Output the (X, Y) coordinate of the center of the cell containing the given text.  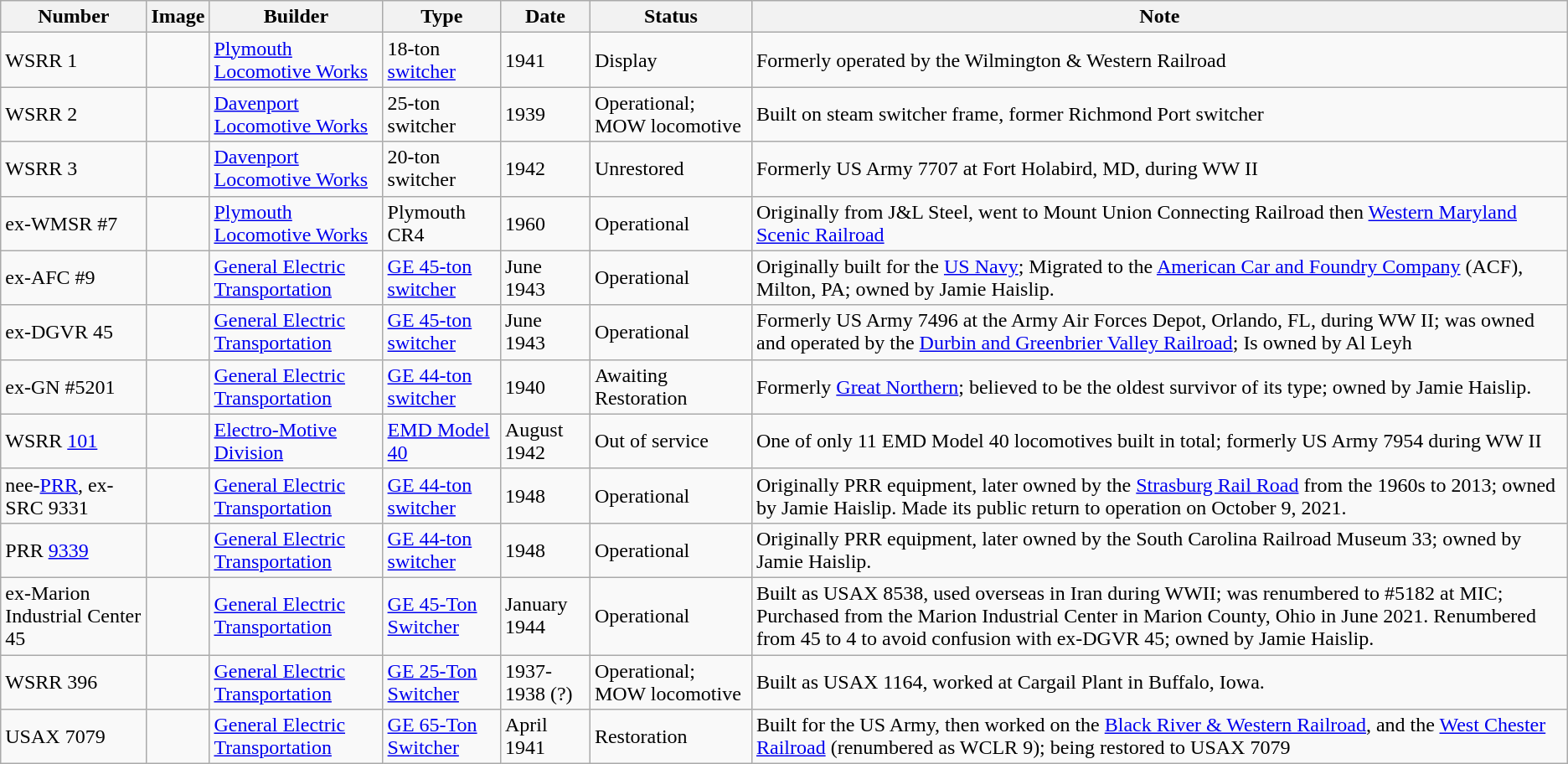
Number (74, 17)
Note (1159, 17)
1937-1938 (?) (544, 682)
WSRR 3 (74, 169)
Out of service (670, 441)
USAX 7079 (74, 737)
Display (670, 60)
1942 (544, 169)
Electro-Motive Division (297, 441)
Originally from J&L Steel, went to Mount Union Connecting Railroad then Western Maryland Scenic Railroad (1159, 223)
Image (178, 17)
Builder (297, 17)
Status (670, 17)
Formerly US Army 7707 at Fort Holabird, MD, during WW II (1159, 169)
Built as USAX 1164, worked at Cargail Plant in Buffalo, Iowa. (1159, 682)
GE 25-Ton Switcher (441, 682)
ex-DGVR 45 (74, 332)
August 1942 (544, 441)
WSRR 1 (74, 60)
Originally PRR equipment, later owned by the South Carolina Railroad Museum 33; owned by Jamie Haislip. (1159, 550)
1940 (544, 387)
ex-GN #5201 (74, 387)
1960 (544, 223)
WSRR 2 (74, 114)
Built on steam switcher frame, former Richmond Port switcher (1159, 114)
January 1944 (544, 616)
25-ton switcher (441, 114)
1941 (544, 60)
Formerly operated by the Wilmington & Western Railroad (1159, 60)
Restoration (670, 737)
20-ton switcher (441, 169)
WSRR 396 (74, 682)
ex-AFC #9 (74, 278)
April 1941 (544, 737)
Date (544, 17)
Type (441, 17)
Formerly Great Northern; believed to be the oldest survivor of its type; owned by Jamie Haislip. (1159, 387)
GE 65-Ton Switcher (441, 737)
18-ton switcher (441, 60)
1939 (544, 114)
GE 45-Ton Switcher (441, 616)
One of only 11 EMD Model 40 locomotives built in total; formerly US Army 7954 during WW II (1159, 441)
Unrestored (670, 169)
Originally built for the US Navy; Migrated to the American Car and Foundry Company (ACF), Milton, PA; owned by Jamie Haislip. (1159, 278)
Awaiting Restoration (670, 387)
EMD Model 40 (441, 441)
ex-WMSR #7 (74, 223)
nee-PRR, ex- SRC 9331 (74, 496)
WSRR 101 (74, 441)
PRR 9339 (74, 550)
Plymouth CR4 (441, 223)
ex-Marion Industrial Center 45 (74, 616)
